Detect which cell encompasses the target text, then output its (x, y) center coordinate. 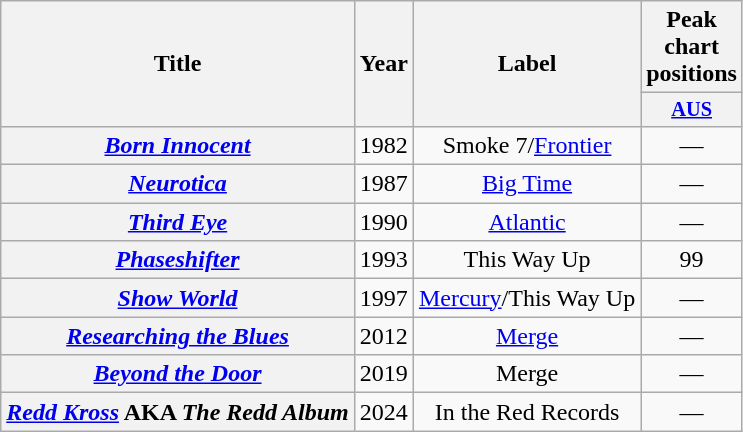
Peak chart positions (692, 47)
Big Time (526, 184)
Phaseshifter (178, 260)
1997 (384, 298)
2012 (384, 336)
Title (178, 64)
Redd Kross AKA The Redd Album (178, 412)
1993 (384, 260)
1990 (384, 222)
2019 (384, 374)
2024 (384, 412)
Mercury/This Way Up (526, 298)
99 (692, 260)
Label (526, 64)
Beyond the Door (178, 374)
1987 (384, 184)
In the Red Records (526, 412)
Third Eye (178, 222)
Born Innocent (178, 145)
Smoke 7/Frontier (526, 145)
Atlantic (526, 222)
Researching the Blues (178, 336)
Neurotica (178, 184)
Year (384, 64)
AUS (692, 110)
Show World (178, 298)
This Way Up (526, 260)
1982 (384, 145)
